From the cell containing the given text, extract its center point as [x, y] coordinate. 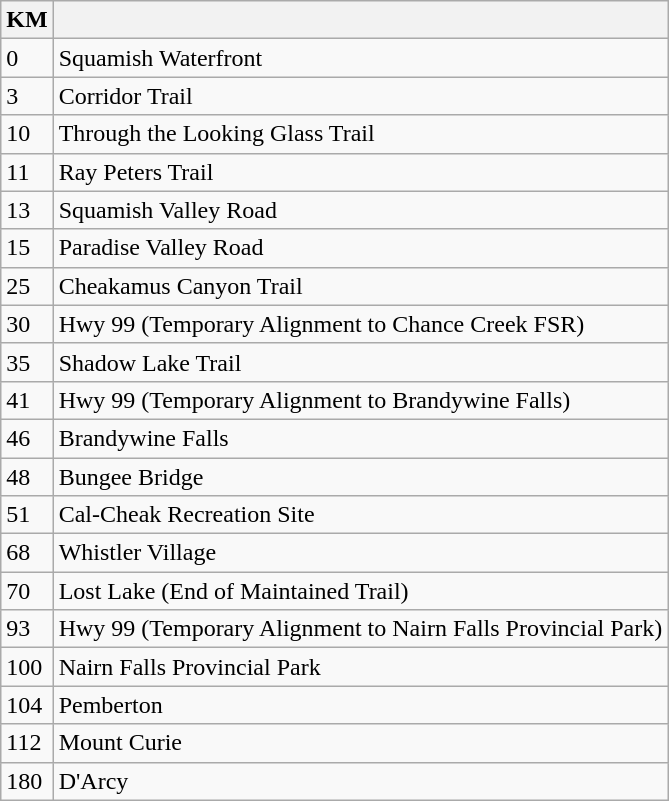
Lost Lake (End of Maintained Trail) [360, 591]
93 [27, 629]
Squamish Waterfront [360, 58]
Paradise Valley Road [360, 248]
Brandywine Falls [360, 438]
104 [27, 705]
Cheakamus Canyon Trail [360, 286]
112 [27, 743]
51 [27, 515]
180 [27, 781]
15 [27, 248]
Mount Curie [360, 743]
70 [27, 591]
30 [27, 324]
68 [27, 553]
3 [27, 96]
25 [27, 286]
35 [27, 362]
Corridor Trail [360, 96]
KM [27, 20]
Cal-Cheak Recreation Site [360, 515]
Whistler Village [360, 553]
Hwy 99 (Temporary Alignment to Nairn Falls Provincial Park) [360, 629]
Shadow Lake Trail [360, 362]
Ray Peters Trail [360, 172]
13 [27, 210]
48 [27, 477]
41 [27, 400]
Nairn Falls Provincial Park [360, 667]
Hwy 99 (Temporary Alignment to Brandywine Falls) [360, 400]
100 [27, 667]
Bungee Bridge [360, 477]
Squamish Valley Road [360, 210]
0 [27, 58]
D'Arcy [360, 781]
Pemberton [360, 705]
46 [27, 438]
10 [27, 134]
11 [27, 172]
Hwy 99 (Temporary Alignment to Chance Creek FSR) [360, 324]
Through the Looking Glass Trail [360, 134]
